Extract the [X, Y] coordinate from the center of the cell holding the provided text.  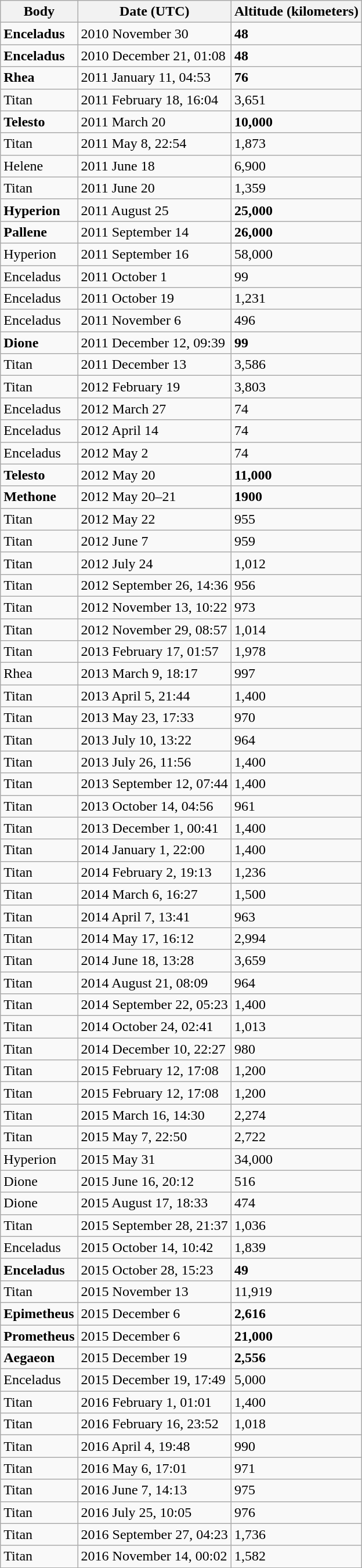
2014 August 21, 08:09 [154, 983]
2014 October 24, 02:41 [154, 1027]
Pallene [39, 232]
973 [296, 607]
990 [296, 1446]
997 [296, 674]
474 [296, 1203]
2013 July 26, 11:56 [154, 762]
1,582 [296, 1556]
2011 October 19 [154, 299]
2012 March 27 [154, 409]
2015 March 16, 14:30 [154, 1115]
2014 January 1, 22:00 [154, 850]
2015 October 28, 15:23 [154, 1269]
3,659 [296, 960]
2016 September 27, 04:23 [154, 1534]
959 [296, 541]
2015 September 28, 21:37 [154, 1225]
1,839 [296, 1247]
2014 May 17, 16:12 [154, 938]
Aegaeon [39, 1358]
2012 May 20–21 [154, 497]
2016 February 16, 23:52 [154, 1424]
5,000 [296, 1380]
1,014 [296, 629]
975 [296, 1490]
2011 November 6 [154, 321]
956 [296, 585]
2014 September 22, 05:23 [154, 1005]
496 [296, 321]
1900 [296, 497]
Altitude (kilometers) [296, 12]
2013 October 14, 04:56 [154, 806]
2011 May 8, 22:54 [154, 144]
2012 June 7 [154, 541]
980 [296, 1049]
2016 April 4, 19:48 [154, 1446]
976 [296, 1512]
2,616 [296, 1313]
2011 October 1 [154, 277]
21,000 [296, 1335]
3,803 [296, 387]
2011 June 18 [154, 166]
2,274 [296, 1115]
Epimetheus [39, 1313]
2011 September 14 [154, 232]
3,651 [296, 100]
2014 March 6, 16:27 [154, 894]
2011 January 11, 04:53 [154, 78]
2016 June 7, 14:13 [154, 1490]
2014 June 18, 13:28 [154, 960]
970 [296, 718]
2012 May 2 [154, 453]
1,036 [296, 1225]
2010 December 21, 01:08 [154, 56]
2015 December 19, 17:49 [154, 1380]
58,000 [296, 254]
2013 March 9, 18:17 [154, 674]
1,500 [296, 894]
34,000 [296, 1159]
963 [296, 916]
2013 February 17, 01:57 [154, 652]
2011 December 12, 09:39 [154, 343]
2012 April 14 [154, 431]
2,556 [296, 1358]
2012 February 19 [154, 387]
10,000 [296, 122]
1,736 [296, 1534]
11,919 [296, 1291]
Prometheus [39, 1335]
2013 September 12, 07:44 [154, 784]
2012 May 20 [154, 475]
3,586 [296, 365]
76 [296, 78]
2016 July 25, 10:05 [154, 1512]
2011 June 20 [154, 188]
1,231 [296, 299]
971 [296, 1468]
26,000 [296, 232]
2014 February 2, 19:13 [154, 872]
2016 May 6, 17:01 [154, 1468]
1,236 [296, 872]
2011 September 16 [154, 254]
Helene [39, 166]
11,000 [296, 475]
2012 November 29, 08:57 [154, 629]
2011 February 18, 16:04 [154, 100]
2016 November 14, 00:02 [154, 1556]
2012 November 13, 10:22 [154, 607]
1,013 [296, 1027]
2015 May 31 [154, 1159]
2015 June 16, 20:12 [154, 1181]
516 [296, 1181]
1,012 [296, 563]
2016 February 1, 01:01 [154, 1402]
2012 July 24 [154, 563]
2014 April 7, 13:41 [154, 916]
1,359 [296, 188]
2011 August 25 [154, 210]
1,978 [296, 652]
2015 August 17, 18:33 [154, 1203]
25,000 [296, 210]
2015 December 19 [154, 1358]
2011 December 13 [154, 365]
2012 May 22 [154, 519]
2013 December 1, 00:41 [154, 828]
2012 September 26, 14:36 [154, 585]
2015 October 14, 10:42 [154, 1247]
2015 November 13 [154, 1291]
6,900 [296, 166]
2,722 [296, 1137]
961 [296, 806]
Date (UTC) [154, 12]
49 [296, 1269]
2010 November 30 [154, 34]
2013 May 23, 17:33 [154, 718]
1,873 [296, 144]
2013 July 10, 13:22 [154, 740]
1,018 [296, 1424]
2015 May 7, 22:50 [154, 1137]
Body [39, 12]
2013 April 5, 21:44 [154, 696]
2011 March 20 [154, 122]
Methone [39, 497]
2014 December 10, 22:27 [154, 1049]
2,994 [296, 938]
955 [296, 519]
